Locate the cell with the specified text and output its (X, Y) center coordinate. 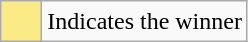
Indicates the winner (145, 22)
